Determine the [x, y] coordinate at the center of the cell enclosing the given text.  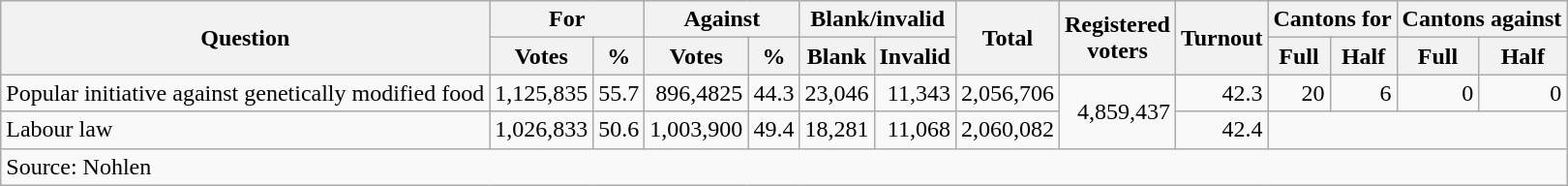
4,859,437 [1118, 111]
For [567, 19]
896,4825 [697, 93]
44.3 [774, 93]
49.4 [774, 130]
Blank [836, 56]
42.4 [1221, 130]
2,056,706 [1007, 93]
42.3 [1221, 93]
23,046 [836, 93]
6 [1363, 93]
Cantons against [1482, 19]
Registeredvoters [1118, 38]
Popular initiative against genetically modified food [246, 93]
1,026,833 [542, 130]
55.7 [619, 93]
1,125,835 [542, 93]
Labour law [246, 130]
Cantons for [1332, 19]
Total [1007, 38]
20 [1299, 93]
Blank/invalid [878, 19]
2,060,082 [1007, 130]
Turnout [1221, 38]
11,068 [915, 130]
1,003,900 [697, 130]
11,343 [915, 93]
Question [246, 38]
18,281 [836, 130]
Against [722, 19]
Invalid [915, 56]
50.6 [619, 130]
Source: Nohlen [784, 167]
